Provide the [X, Y] coordinate of the cell's center where the given text is located.  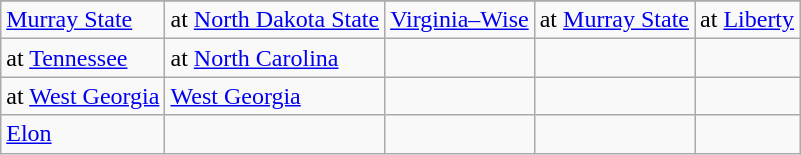
at Murray State [614, 20]
at North Dakota State [275, 20]
at Tennessee [83, 58]
at North Carolina [275, 58]
Murray State [83, 20]
West Georgia [275, 96]
at Liberty [748, 20]
at West Georgia [83, 96]
Virginia–Wise [460, 20]
Elon [83, 134]
